Extract the [x, y] coordinate from the center of the cell holding the provided text.  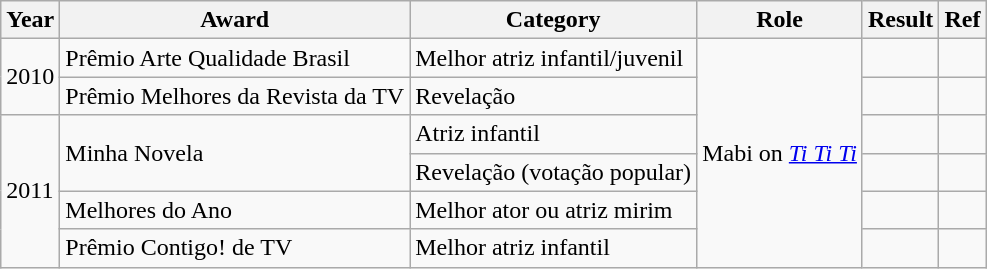
Prêmio Arte Qualidade Brasil [235, 58]
Melhor atriz infantil/juvenil [554, 58]
2010 [30, 77]
Revelação [554, 96]
Year [30, 20]
2011 [30, 191]
Atriz infantil [554, 134]
Award [235, 20]
Minha Novela [235, 153]
Category [554, 20]
Prêmio Melhores da Revista da TV [235, 96]
Revelação (votação popular) [554, 172]
Melhor atriz infantil [554, 248]
Melhor ator ou atriz mirim [554, 210]
Prêmio Contigo! de TV [235, 248]
Role [780, 20]
Mabi on Ti Ti Ti [780, 153]
Ref [962, 20]
Melhores do Ano [235, 210]
Result [900, 20]
